Capture the cell that displays the provided text and extract its [x, y] central coordinate. 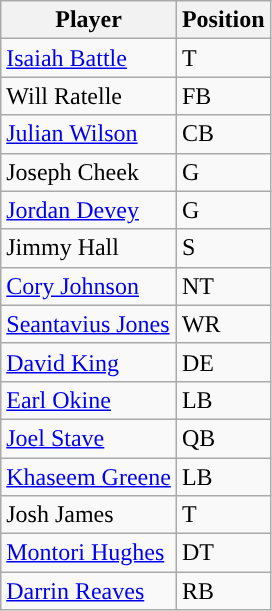
Isaiah Battle [89, 58]
David King [89, 362]
DT [223, 553]
Player [89, 20]
S [223, 248]
Joel Stave [89, 438]
Joseph Cheek [89, 172]
DE [223, 362]
Position [223, 20]
Josh James [89, 515]
QB [223, 438]
Earl Okine [89, 400]
Montori Hughes [89, 553]
Cory Johnson [89, 286]
CB [223, 134]
Seantavius Jones [89, 324]
Khaseem Greene [89, 477]
Darrin Reaves [89, 591]
RB [223, 591]
FB [223, 96]
WR [223, 324]
NT [223, 286]
Jimmy Hall [89, 248]
Will Ratelle [89, 96]
Julian Wilson [89, 134]
Jordan Devey [89, 210]
